From the cell containing the given text, extract its center point as [X, Y] coordinate. 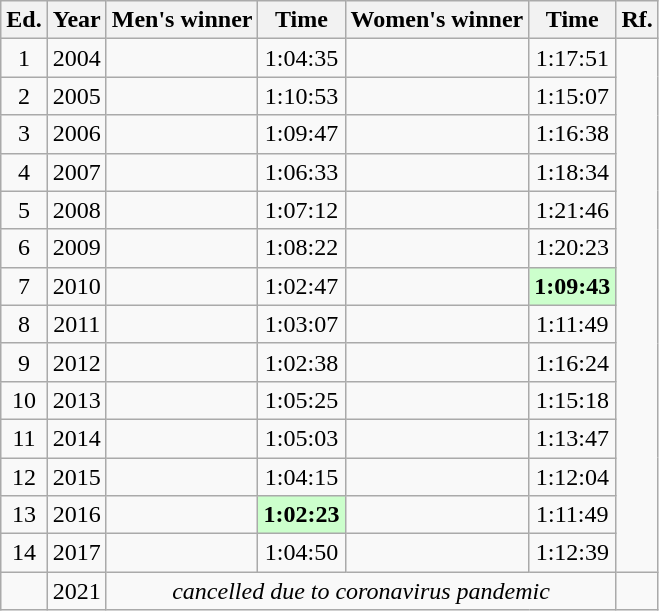
2012 [76, 362]
10 [24, 400]
Rf. [637, 20]
5 [24, 210]
1:12:04 [572, 477]
1:02:38 [302, 362]
1:15:07 [572, 96]
1:04:15 [302, 477]
4 [24, 172]
1:08:22 [302, 248]
1:05:25 [302, 400]
7 [24, 286]
1:20:23 [572, 248]
cancelled due to coronavirus pandemic [361, 591]
1:09:47 [302, 134]
2006 [76, 134]
1:12:39 [572, 553]
Year [76, 20]
Ed. [24, 20]
2016 [76, 515]
2015 [76, 477]
2 [24, 96]
1:16:24 [572, 362]
2004 [76, 58]
1:02:47 [302, 286]
2005 [76, 96]
1:15:18 [572, 400]
1:17:51 [572, 58]
3 [24, 134]
6 [24, 248]
9 [24, 362]
1:10:53 [302, 96]
11 [24, 438]
1:09:43 [572, 286]
1:04:50 [302, 553]
2010 [76, 286]
Men's winner [182, 20]
1:03:07 [302, 324]
1:18:34 [572, 172]
1 [24, 58]
1:16:38 [572, 134]
2007 [76, 172]
1:21:46 [572, 210]
1:13:47 [572, 438]
1:02:23 [302, 515]
12 [24, 477]
Women's winner [437, 20]
1:06:33 [302, 172]
2014 [76, 438]
13 [24, 515]
8 [24, 324]
2017 [76, 553]
2011 [76, 324]
2021 [76, 591]
2013 [76, 400]
1:07:12 [302, 210]
14 [24, 553]
1:05:03 [302, 438]
1:04:35 [302, 58]
2008 [76, 210]
2009 [76, 248]
